Find where the given text appears and provide that cell's center as (x, y) coordinate. 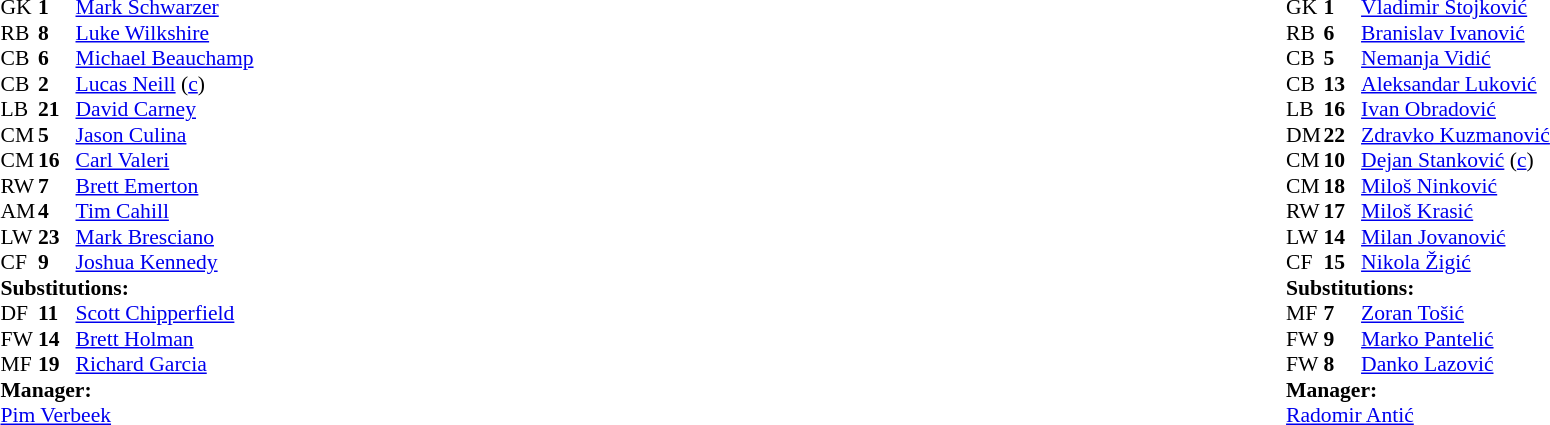
Zoran Tošić (1456, 313)
Nikola Žigić (1456, 263)
Zdravko Kuzmanović (1456, 135)
Branislav Ivanović (1456, 33)
Milan Jovanović (1456, 237)
Brett Holman (165, 339)
Ivan Obradović (1456, 109)
Joshua Kennedy (165, 263)
Lucas Neill (c) (165, 84)
23 (57, 237)
Tim Cahill (165, 211)
AM (19, 211)
22 (1343, 135)
Carl Valeri (165, 161)
17 (1343, 211)
Nemanja Vidić (1456, 59)
11 (57, 313)
Michael Beauchamp (165, 59)
Luke Wilkshire (165, 33)
10 (1343, 161)
Richard Garcia (165, 365)
DM (1305, 135)
13 (1343, 84)
15 (1343, 263)
Jason Culina (165, 135)
Marko Pantelić (1456, 339)
4 (57, 211)
Mark Bresciano (165, 237)
21 (57, 109)
Dejan Stanković (c) (1456, 161)
Scott Chipperfield (165, 313)
DF (19, 313)
Brett Emerton (165, 186)
2 (57, 84)
18 (1343, 186)
David Carney (165, 109)
Miloš Ninković (1456, 186)
Miloš Krasić (1456, 211)
19 (57, 365)
Danko Lazović (1456, 365)
Aleksandar Luković (1456, 84)
